For the text-containing cell, return its midpoint in [x, y] coordinate format. 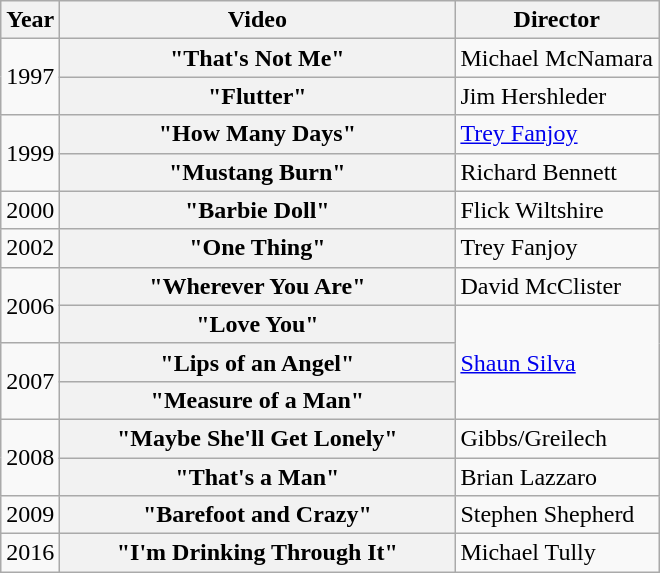
David McClister [557, 286]
Stephen Shepherd [557, 515]
2016 [30, 553]
1999 [30, 153]
2002 [30, 248]
1997 [30, 77]
Richard Bennett [557, 172]
Video [258, 20]
2007 [30, 381]
"Wherever You Are" [258, 286]
2000 [30, 210]
"Barefoot and Crazy" [258, 515]
"Flutter" [258, 96]
2009 [30, 515]
Director [557, 20]
Michael McNamara [557, 58]
Gibbs/Greilech [557, 438]
2006 [30, 305]
Year [30, 20]
"How Many Days" [258, 134]
"Barbie Doll" [258, 210]
Brian Lazzaro [557, 477]
"That's a Man" [258, 477]
Flick Wiltshire [557, 210]
"Love You" [258, 324]
Jim Hershleder [557, 96]
Michael Tully [557, 553]
"Mustang Burn" [258, 172]
Shaun Silva [557, 362]
"One Thing" [258, 248]
2008 [30, 457]
"I'm Drinking Through It" [258, 553]
"Maybe She'll Get Lonely" [258, 438]
"That's Not Me" [258, 58]
"Measure of a Man" [258, 400]
"Lips of an Angel" [258, 362]
